Capture the cell that displays the provided text and extract its (X, Y) central coordinate. 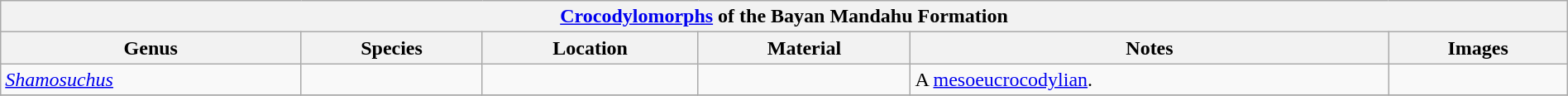
Images (1478, 48)
Species (392, 48)
Material (804, 48)
A mesoeucrocodylian. (1150, 79)
Genus (151, 48)
Notes (1150, 48)
Shamosuchus (151, 79)
Crocodylomorphs of the Bayan Mandahu Formation (784, 17)
Location (590, 48)
